Capture the cell that displays the provided text and extract its (x, y) central coordinate. 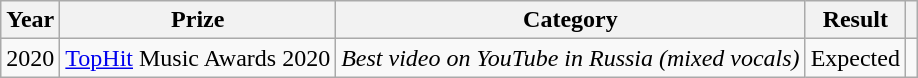
Expected (855, 58)
Result (855, 20)
Prize (198, 20)
Year (30, 20)
2020 (30, 58)
Category (570, 20)
TopHit Music Awards 2020 (198, 58)
Best video on YouTube in Russia (mixed vocals) (570, 58)
